Output the (X, Y) coordinate of the center of the cell containing the given text.  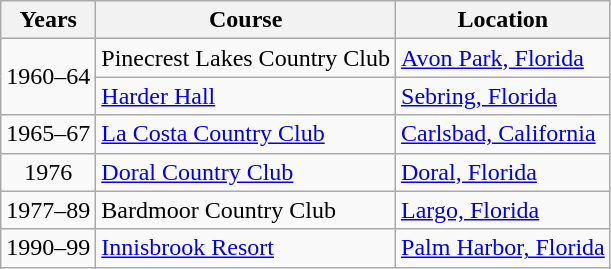
1960–64 (48, 77)
Bardmoor Country Club (246, 210)
Harder Hall (246, 96)
Sebring, Florida (504, 96)
Location (504, 20)
Innisbrook Resort (246, 248)
La Costa Country Club (246, 134)
Doral, Florida (504, 172)
Doral Country Club (246, 172)
1977–89 (48, 210)
Avon Park, Florida (504, 58)
Carlsbad, California (504, 134)
Palm Harbor, Florida (504, 248)
1976 (48, 172)
Years (48, 20)
1990–99 (48, 248)
Largo, Florida (504, 210)
Course (246, 20)
Pinecrest Lakes Country Club (246, 58)
1965–67 (48, 134)
